Capture the cell that displays the provided text and extract its [x, y] central coordinate. 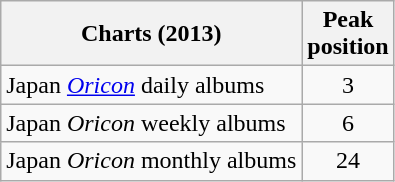
Japan Oricon monthly albums [152, 161]
6 [348, 123]
Peakposition [348, 34]
Charts (2013) [152, 34]
3 [348, 85]
Japan Oricon daily albums [152, 85]
24 [348, 161]
Japan Oricon weekly albums [152, 123]
